Return the (x, y) coordinate for the center point of the cell that contains the specified text.  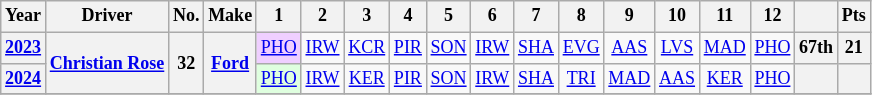
67th (816, 48)
TRI (581, 78)
3 (367, 16)
12 (772, 16)
1 (278, 16)
No. (186, 16)
Year (24, 16)
Pts (854, 16)
6 (492, 16)
32 (186, 63)
2024 (24, 78)
2023 (24, 48)
9 (630, 16)
4 (408, 16)
EVG (581, 48)
2 (322, 16)
Driver (106, 16)
11 (724, 16)
LVS (678, 48)
10 (678, 16)
KCR (367, 48)
Ford (230, 63)
7 (536, 16)
8 (581, 16)
Christian Rose (106, 63)
5 (448, 16)
Make (230, 16)
21 (854, 48)
